Find where the given text appears and provide that cell's center as (x, y) coordinate. 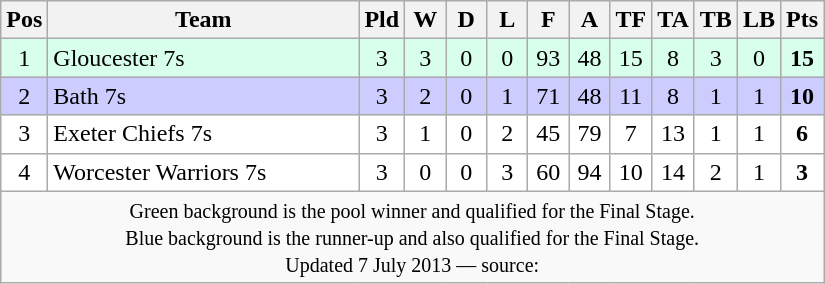
14 (674, 172)
Exeter Chiefs 7s (204, 134)
60 (548, 172)
79 (590, 134)
71 (548, 96)
D (466, 20)
TF (631, 20)
TA (674, 20)
11 (631, 96)
45 (548, 134)
L (508, 20)
TB (716, 20)
94 (590, 172)
W (426, 20)
6 (802, 134)
Gloucester 7s (204, 58)
Pts (802, 20)
Pld (382, 20)
F (548, 20)
13 (674, 134)
Bath 7s (204, 96)
93 (548, 58)
Team (204, 20)
Worcester Warriors 7s (204, 172)
7 (631, 134)
LB (758, 20)
Pos (24, 20)
A (590, 20)
4 (24, 172)
